From the cell containing the given text, extract its center point as (x, y) coordinate. 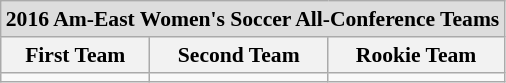
Rookie Team (416, 55)
2016 Am-East Women's Soccer All-Conference Teams (253, 19)
Second Team (239, 55)
First Team (76, 55)
